Extract the (X, Y) coordinate from the center of the cell holding the provided text.  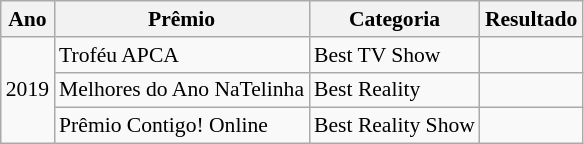
Prêmio (182, 19)
Troféu APCA (182, 55)
Best TV Show (394, 55)
2019 (28, 90)
Ano (28, 19)
Categoria (394, 19)
Melhores do Ano NaTelinha (182, 90)
Prêmio Contigo! Online (182, 126)
Best Reality Show (394, 126)
Best Reality (394, 90)
Resultado (531, 19)
